Output the [X, Y] coordinate of the center of the cell containing the given text.  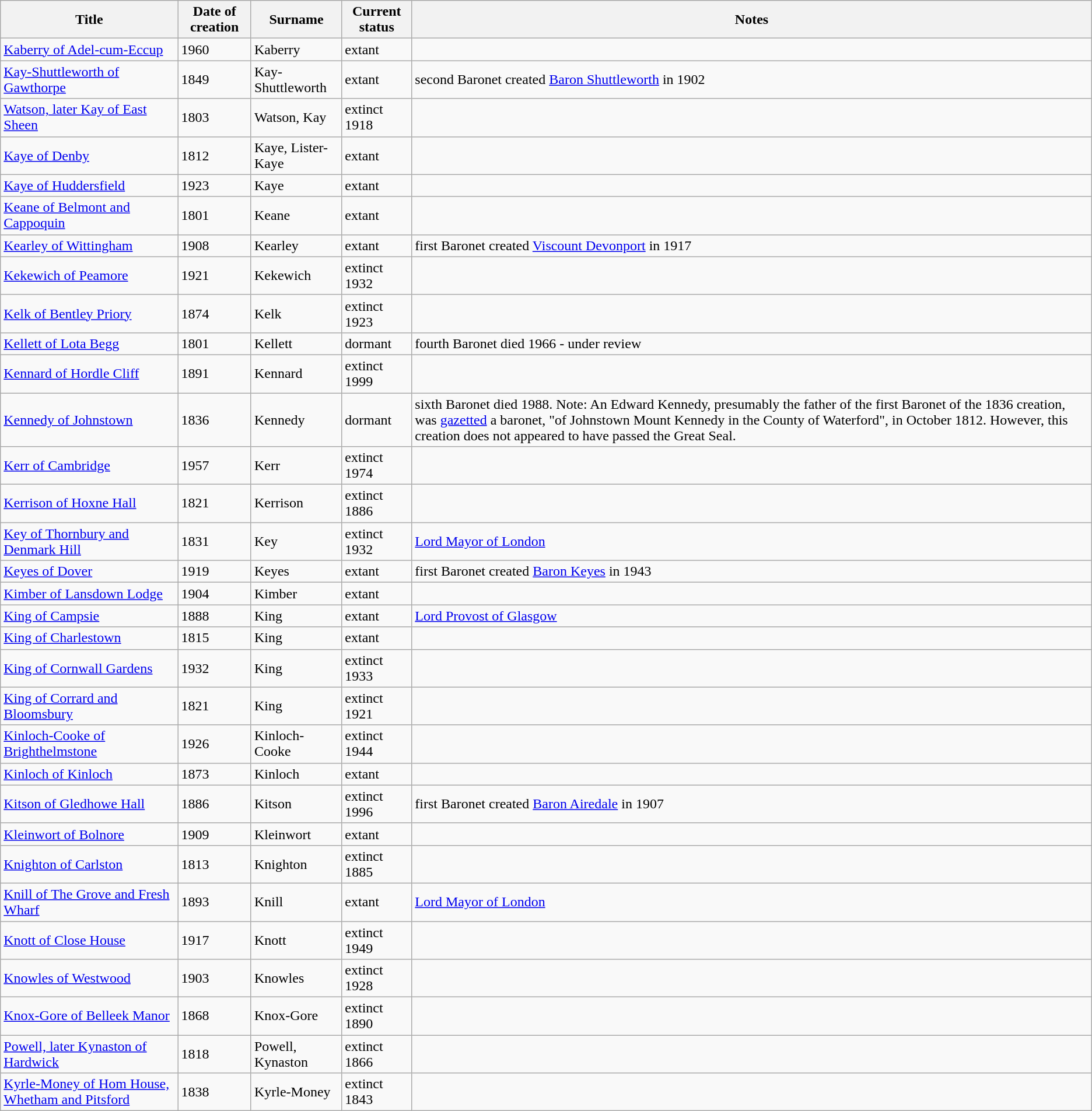
Lord Provost of Glasgow [751, 616]
Knill [296, 902]
Kitson [296, 804]
Knott of Close House [89, 940]
1909 [215, 834]
1903 [215, 979]
1957 [215, 465]
first Baronet created Baron Keyes in 1943 [751, 572]
King of Campsie [89, 616]
Key of Thornbury and Denmark Hill [89, 541]
extinct 1999 [377, 373]
Kellett [296, 344]
Kaye [296, 185]
extinct 1866 [377, 1054]
extinct 1933 [377, 668]
Kekewich [296, 275]
1886 [215, 804]
extinct 1944 [377, 744]
1932 [215, 668]
Kennedy [296, 420]
1891 [215, 373]
Knighton of Carlston [89, 864]
Watson, later Kay of East Sheen [89, 118]
Kyrle-Money of Hom House, Whetham and Pitsford [89, 1092]
Knighton [296, 864]
1803 [215, 118]
Kay-Shuttleworth of Gawthorpe [89, 79]
Kleinwort of Bolnore [89, 834]
Kaye of Denby [89, 155]
1919 [215, 572]
1838 [215, 1092]
1917 [215, 940]
Watson, Kay [296, 118]
Kearley of Wittingham [89, 246]
Kennedy of Johnstown [89, 420]
Kaye of Huddersfield [89, 185]
1921 [215, 275]
1874 [215, 314]
Surname [296, 20]
Kerr of Cambridge [89, 465]
1818 [215, 1054]
1960 [215, 50]
extinct 1996 [377, 804]
Kimber [296, 594]
Kaberry [296, 50]
1836 [215, 420]
Knox-Gore [296, 1016]
extinct 1890 [377, 1016]
Notes [751, 20]
extinct 1974 [377, 465]
Kerrison of Hoxne Hall [89, 504]
Knott [296, 940]
Current status [377, 20]
Kinloch of Kinloch [89, 774]
1908 [215, 246]
Kay-Shuttleworth [296, 79]
Knill of The Grove and Fresh Wharf [89, 902]
Kinloch-Cooke [296, 744]
Knowles of Westwood [89, 979]
King of Corrard and Bloomsbury [89, 706]
1831 [215, 541]
Key [296, 541]
second Baronet created Baron Shuttleworth in 1902 [751, 79]
1873 [215, 774]
Kerrison [296, 504]
fourth Baronet died 1966 - under review [751, 344]
1893 [215, 902]
Kearley [296, 246]
Powell, Kynaston [296, 1054]
Keyes of Dover [89, 572]
extinct 1923 [377, 314]
extinct 1928 [377, 979]
1812 [215, 155]
1813 [215, 864]
Keane of Belmont and Cappoquin [89, 216]
Kimber of Lansdown Lodge [89, 594]
King of Charlestown [89, 638]
extinct 1921 [377, 706]
extinct 1949 [377, 940]
1849 [215, 79]
1868 [215, 1016]
Kinloch-Cooke of Brighthelmstone [89, 744]
Kyrle-Money [296, 1092]
Powell, later Kynaston of Hardwick [89, 1054]
Kaye, Lister-Kaye [296, 155]
1815 [215, 638]
extinct 1886 [377, 504]
Title [89, 20]
Kekewich of Peamore [89, 275]
first Baronet created Baron Airedale in 1907 [751, 804]
Kinloch [296, 774]
Kelk of Bentley Priory [89, 314]
Knox-Gore of Belleek Manor [89, 1016]
Kaberry of Adel-cum-Eccup [89, 50]
extinct 1885 [377, 864]
1926 [215, 744]
extinct 1843 [377, 1092]
Keyes [296, 572]
King of Cornwall Gardens [89, 668]
1904 [215, 594]
Kelk [296, 314]
first Baronet created Viscount Devonport in 1917 [751, 246]
extinct 1918 [377, 118]
Kleinwort [296, 834]
Kitson of Gledhowe Hall [89, 804]
Kellett of Lota Begg [89, 344]
Kerr [296, 465]
Date of creation [215, 20]
1888 [215, 616]
Keane [296, 216]
Kennard [296, 373]
Kennard of Hordle Cliff [89, 373]
1923 [215, 185]
Knowles [296, 979]
